Locate the cell with the specified text and output its (x, y) center coordinate. 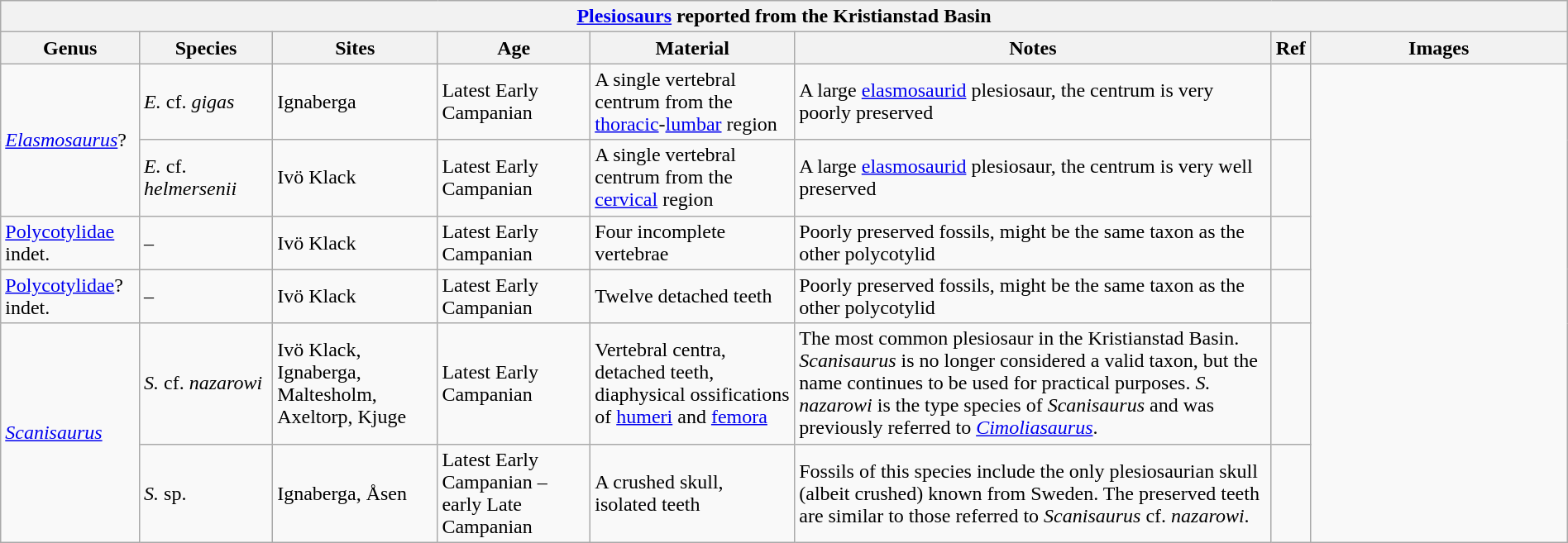
A single vertebral centrum from the cervical region (693, 178)
E. cf. gigas (207, 102)
Age (514, 48)
Images (1439, 48)
A single vertebral centrum from the thoracic-lumbar region (693, 102)
Scanisaurus (70, 433)
Twelve detached teeth (693, 296)
Polycotylidae indet. (70, 243)
S. sp. (207, 493)
Material (693, 48)
Genus (70, 48)
Sites (356, 48)
Ignaberga, Åsen (356, 493)
A large elasmosaurid plesiosaur, the centrum is very poorly preserved (1033, 102)
Ref (1290, 48)
Ignaberga (356, 102)
Notes (1033, 48)
S. cf. nazarowi (207, 383)
Latest Early Campanian – early Late Campanian (514, 493)
Plesiosaurs reported from the Kristianstad Basin (784, 17)
E. cf. helmersenii (207, 178)
Elasmosaurus? (70, 140)
A large elasmosaurid plesiosaur, the centrum is very well preserved (1033, 178)
Vertebral centra, detached teeth, diaphysical ossifications of humeri and femora (693, 383)
Four incomplete vertebrae (693, 243)
Species (207, 48)
A crushed skull, isolated teeth (693, 493)
Polycotylidae? indet. (70, 296)
Ivö Klack, Ignaberga, Maltesholm, Axeltorp, Kjuge (356, 383)
